For the text-containing cell, return its midpoint in (x, y) coordinate format. 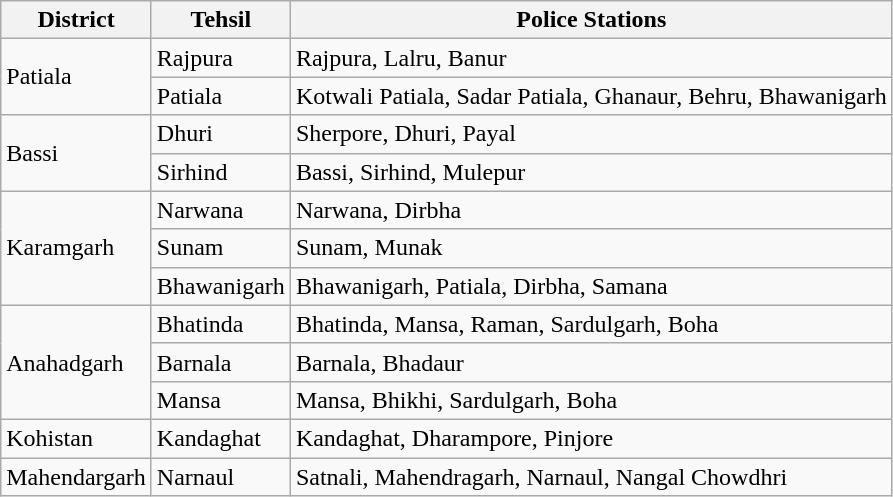
Bhawanigarh, Patiala, Dirbha, Samana (591, 286)
Kandaghat (220, 438)
Sunam, Munak (591, 248)
Sherpore, Dhuri, Payal (591, 134)
Karamgarh (76, 248)
Bhatinda, Mansa, Raman, Sardulgarh, Boha (591, 324)
District (76, 20)
Narnaul (220, 477)
Rajpura (220, 58)
Rajpura, Lalru, Banur (591, 58)
Dhuri (220, 134)
Narwana (220, 210)
Tehsil (220, 20)
Police Stations (591, 20)
Bhawanigarh (220, 286)
Anahadgarh (76, 362)
Bassi (76, 153)
Barnala (220, 362)
Mansa, Bhikhi, Sardulgarh, Boha (591, 400)
Satnali, Mahendragarh, Narnaul, Nangal Chowdhri (591, 477)
Kandaghat, Dharampore, Pinjore (591, 438)
Barnala, Bhadaur (591, 362)
Mahendargarh (76, 477)
Mansa (220, 400)
Bassi, Sirhind, Mulepur (591, 172)
Sirhind (220, 172)
Sunam (220, 248)
Kohistan (76, 438)
Narwana, Dirbha (591, 210)
Kotwali Patiala, Sadar Patiala, Ghanaur, Behru, Bhawanigarh (591, 96)
Bhatinda (220, 324)
